Extract the (x, y) coordinate from the center of the cell holding the provided text.  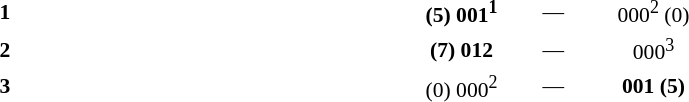
— (558, 49)
(7) 012 (462, 49)
